Identify which cell holds the provided text, then report its (X, Y) central coordinate. 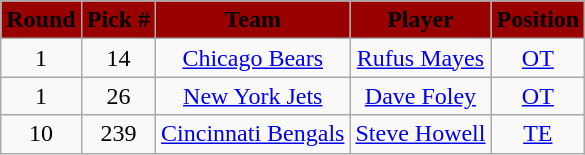
Rufus Mayes (420, 58)
Team (253, 20)
26 (118, 96)
Dave Foley (420, 96)
Player (420, 20)
Cincinnati Bengals (253, 134)
10 (41, 134)
TE (538, 134)
239 (118, 134)
New York Jets (253, 96)
Chicago Bears (253, 58)
Round (41, 20)
14 (118, 58)
Position (538, 20)
Pick # (118, 20)
Steve Howell (420, 134)
